From the cell containing the given text, extract its center point as [x, y] coordinate. 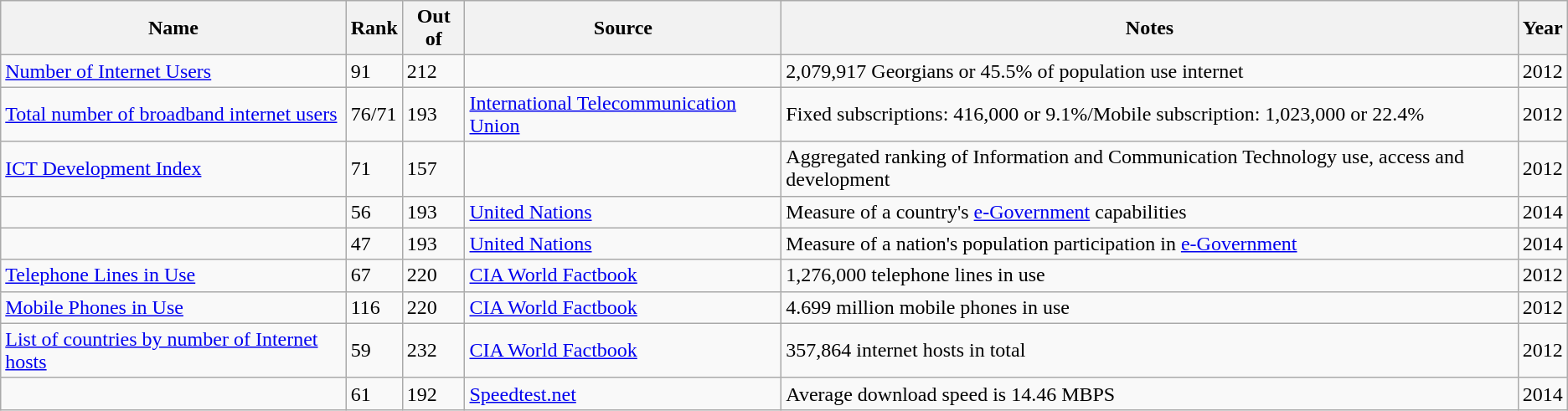
116 [374, 307]
56 [374, 212]
Average download speed is 14.46 MBPS [1149, 393]
Out of [434, 28]
Telephone Lines in Use [173, 275]
Total number of broadband internet users [173, 114]
76/71 [374, 114]
International Telecommunication Union [623, 114]
212 [434, 71]
1,276,000 telephone lines in use [1149, 275]
47 [374, 244]
157 [434, 169]
67 [374, 275]
Notes [1149, 28]
Source [623, 28]
Mobile Phones in Use [173, 307]
59 [374, 350]
232 [434, 350]
Measure of a country's e-Government capabilities [1149, 212]
Name [173, 28]
List of countries by number of Internet hosts [173, 350]
192 [434, 393]
Rank [374, 28]
Aggregated ranking of Information and Communication Technology use, access and development [1149, 169]
91 [374, 71]
Measure of a nation's population participation in e-Government [1149, 244]
4.699 million mobile phones in use [1149, 307]
Year [1543, 28]
ICT Development Index [173, 169]
61 [374, 393]
357,864 internet hosts in total [1149, 350]
2,079,917 Georgians or 45.5% of population use internet [1149, 71]
Number of Internet Users [173, 71]
Fixed subscriptions: 416,000 or 9.1%/Mobile subscription: 1,023,000 or 22.4% [1149, 114]
71 [374, 169]
Speedtest.net [623, 393]
